Search for the cell housing the specified text and yield its (x, y) center coordinate. 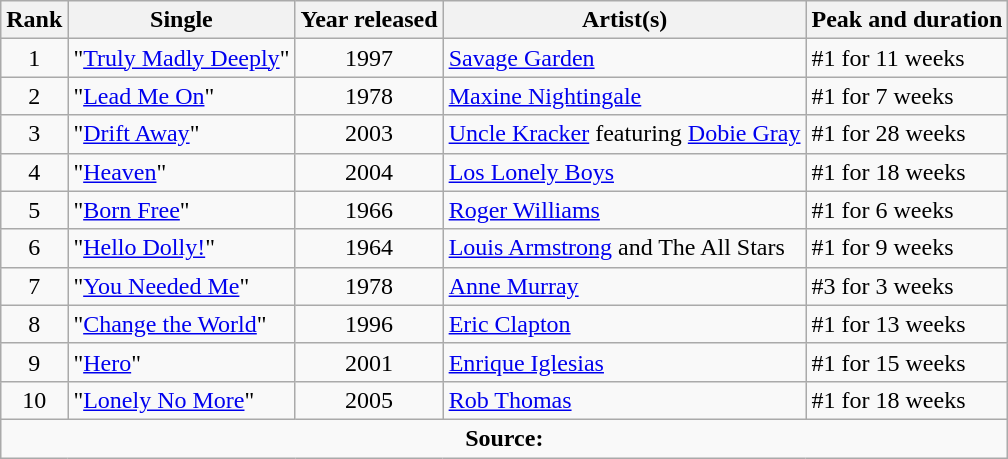
Louis Armstrong and The All Stars (624, 248)
#1 for 6 weeks (907, 210)
#1 for 28 weeks (907, 134)
"Lonely No More" (182, 400)
#1 for 9 weeks (907, 248)
8 (34, 324)
Enrique Iglesias (624, 362)
Maxine Nightingale (624, 96)
Source: (504, 438)
#1 for 11 weeks (907, 58)
Rank (34, 20)
"Lead Me On" (182, 96)
Savage Garden (624, 58)
6 (34, 248)
Year released (369, 20)
Uncle Kracker featuring Dobie Gray (624, 134)
Artist(s) (624, 20)
"Born Free" (182, 210)
"You Needed Me" (182, 286)
2003 (369, 134)
3 (34, 134)
"Heaven" (182, 172)
Anne Murray (624, 286)
10 (34, 400)
1966 (369, 210)
Single (182, 20)
"Hello Dolly!" (182, 248)
"Hero" (182, 362)
1 (34, 58)
#1 for 7 weeks (907, 96)
1964 (369, 248)
"Drift Away" (182, 134)
Los Lonely Boys (624, 172)
5 (34, 210)
"Change the World" (182, 324)
1996 (369, 324)
Eric Clapton (624, 324)
2001 (369, 362)
#1 for 13 weeks (907, 324)
1997 (369, 58)
7 (34, 286)
Peak and duration (907, 20)
"Truly Madly Deeply" (182, 58)
Roger Williams (624, 210)
#3 for 3 weeks (907, 286)
2 (34, 96)
Rob Thomas (624, 400)
#1 for 15 weeks (907, 362)
9 (34, 362)
2005 (369, 400)
4 (34, 172)
2004 (369, 172)
